Detect which cell encompasses the target text, then output its [X, Y] center coordinate. 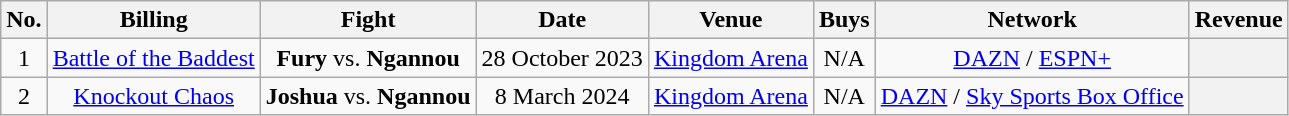
Battle of the Baddest [154, 58]
No. [24, 20]
1 [24, 58]
2 [24, 96]
DAZN / Sky Sports Box Office [1032, 96]
Revenue [1238, 20]
Fury vs. Ngannou [368, 58]
Date [562, 20]
Joshua vs. Ngannou [368, 96]
28 October 2023 [562, 58]
Network [1032, 20]
DAZN / ESPN+ [1032, 58]
Billing [154, 20]
Buys [844, 20]
Knockout Chaos [154, 96]
8 March 2024 [562, 96]
Venue [730, 20]
Fight [368, 20]
